Return the [x, y] coordinate for the center point of the cell that contains the specified text.  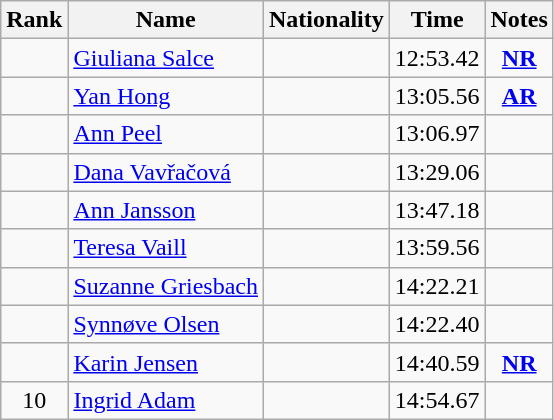
14:54.67 [437, 400]
Yan Hong [166, 96]
14:22.21 [437, 286]
AR [519, 96]
Nationality [327, 20]
Teresa Vaill [166, 248]
Name [166, 20]
Suzanne Griesbach [166, 286]
Karin Jensen [166, 362]
13:06.97 [437, 134]
Giuliana Salce [166, 58]
13:29.06 [437, 172]
Rank [34, 20]
13:47.18 [437, 210]
14:40.59 [437, 362]
14:22.40 [437, 324]
12:53.42 [437, 58]
Dana Vavřačová [166, 172]
10 [34, 400]
13:59.56 [437, 248]
Notes [519, 20]
Ann Peel [166, 134]
Synnøve Olsen [166, 324]
13:05.56 [437, 96]
Time [437, 20]
Ingrid Adam [166, 400]
Ann Jansson [166, 210]
